Find where the given text appears and provide that cell's center as (X, Y) coordinate. 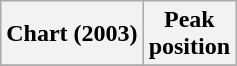
Peakposition (189, 34)
Chart (2003) (72, 34)
